Pinpoint the cell where the given text exists, returning its (x, y) midpoint coordinate. 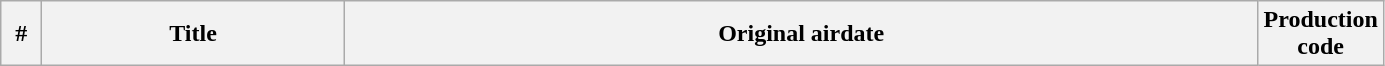
Production code (1320, 34)
# (22, 34)
Title (194, 34)
Original airdate (801, 34)
